Return the [X, Y] coordinate for the center point of the cell that contains the specified text.  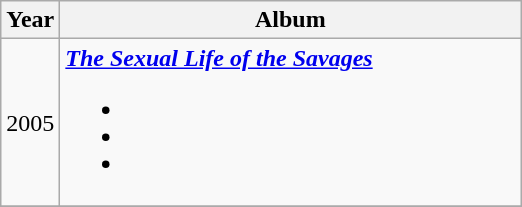
Album [290, 20]
The Sexual Life of the Savages [290, 122]
Year [30, 20]
2005 [30, 122]
